Locate the cell with the specified text and output its [x, y] center coordinate. 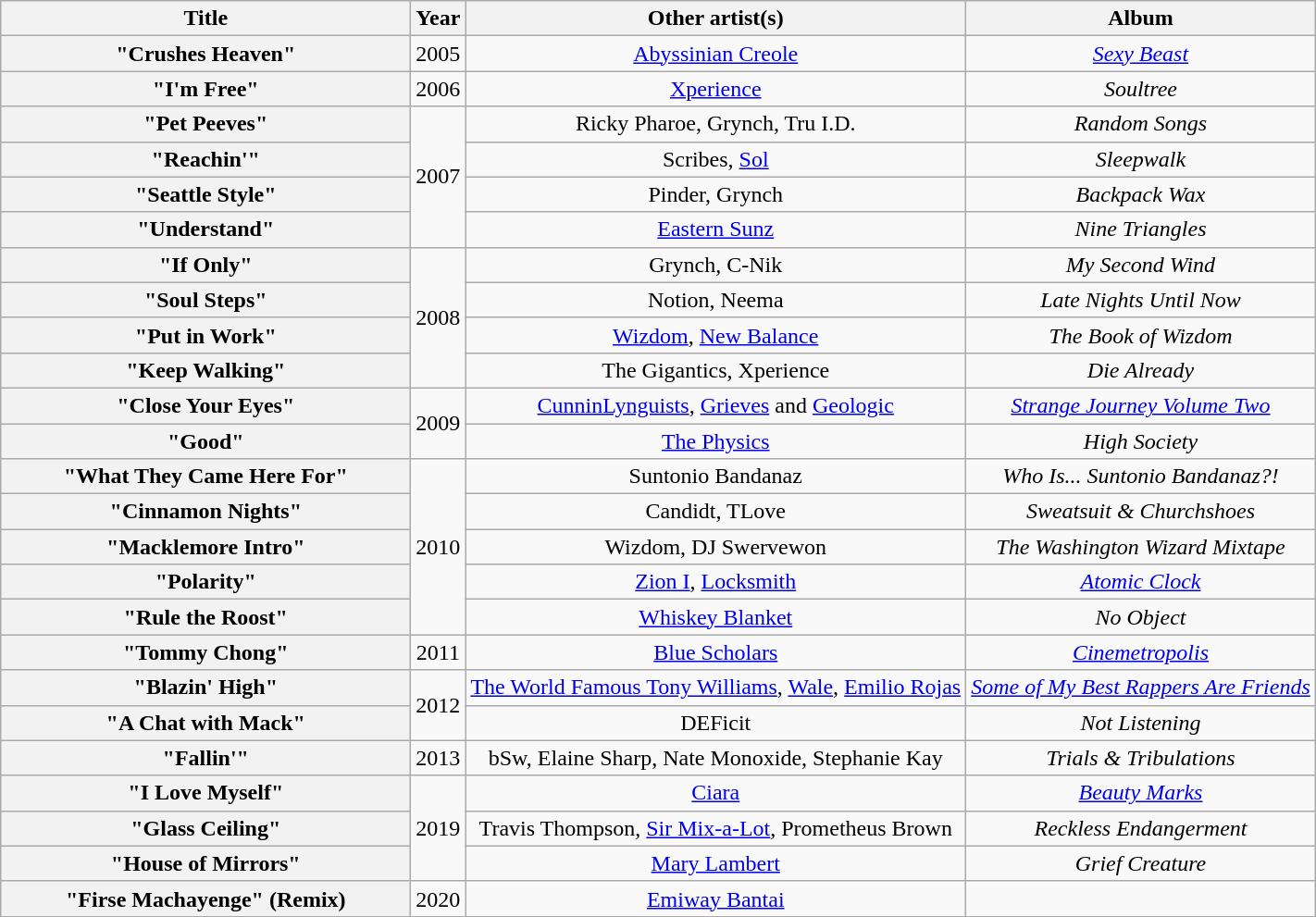
Grynch, C-Nik [716, 265]
2009 [439, 423]
The Book of Wizdom [1141, 335]
Travis Thompson, Sir Mix-a-Lot, Prometheus Brown [716, 828]
2011 [439, 652]
Random Songs [1141, 124]
2019 [439, 828]
"What They Came Here For" [205, 477]
Ciara [716, 793]
Late Nights Until Now [1141, 300]
Whiskey Blanket [716, 617]
CunninLynguists, Grieves and Geologic [716, 405]
Grief Creature [1141, 863]
High Society [1141, 441]
"Soul Steps" [205, 300]
Die Already [1141, 370]
2007 [439, 177]
"House of Mirrors" [205, 863]
"Blazin' High" [205, 688]
Strange Journey Volume Two [1141, 405]
2006 [439, 89]
"Crushes Heaven" [205, 54]
"Keep Walking" [205, 370]
"Cinnamon Nights" [205, 512]
"Put in Work" [205, 335]
Xperience [716, 89]
Some of My Best Rappers Are Friends [1141, 688]
"Rule the Roost" [205, 617]
Wizdom, DJ Swervewon [716, 547]
Pinder, Grynch [716, 194]
"Tommy Chong" [205, 652]
bSw, Elaine Sharp, Nate Monoxide, Stephanie Kay [716, 758]
Who Is... Suntonio Bandanaz?! [1141, 477]
Emiway Bantai [716, 898]
Year [439, 19]
DEFicit [716, 723]
Zion I, Locksmith [716, 582]
Album [1141, 19]
Mary Lambert [716, 863]
Eastern Sunz [716, 229]
Cinemetropolis [1141, 652]
"I'm Free" [205, 89]
"A Chat with Mack" [205, 723]
Reckless Endangerment [1141, 828]
2010 [439, 547]
Other artist(s) [716, 19]
"Good" [205, 441]
2013 [439, 758]
The Gigantics, Xperience [716, 370]
2012 [439, 705]
Soultree [1141, 89]
Wizdom, New Balance [716, 335]
"Fallin'" [205, 758]
Candidt, TLove [716, 512]
"If Only" [205, 265]
"Glass Ceiling" [205, 828]
2008 [439, 317]
"Macklemore Intro" [205, 547]
"Understand" [205, 229]
Notion, Neema [716, 300]
Suntonio Bandanaz [716, 477]
"Firse Machayenge" (Remix) [205, 898]
"Seattle Style" [205, 194]
Atomic Clock [1141, 582]
"Reachin'" [205, 159]
Sweatsuit & Churchshoes [1141, 512]
Blue Scholars [716, 652]
Title [205, 19]
The Physics [716, 441]
2020 [439, 898]
Trials & Tribulations [1141, 758]
Sexy Beast [1141, 54]
My Second Wind [1141, 265]
The Washington Wizard Mixtape [1141, 547]
"Pet Peeves" [205, 124]
"Polarity" [205, 582]
2005 [439, 54]
Scribes, Sol [716, 159]
Abyssinian Creole [716, 54]
Sleepwalk [1141, 159]
"Close Your Eyes" [205, 405]
Backpack Wax [1141, 194]
Nine Triangles [1141, 229]
No Object [1141, 617]
Ricky Pharoe, Grynch, Tru I.D. [716, 124]
The World Famous Tony Williams, Wale, Emilio Rojas [716, 688]
Beauty Marks [1141, 793]
Not Listening [1141, 723]
"I Love Myself" [205, 793]
